Scan for the cell matching the given text and deliver its [x, y] coordinate at center. 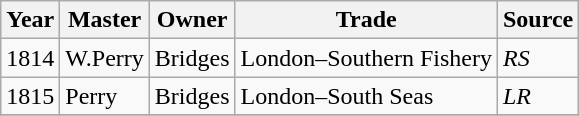
1814 [30, 58]
LR [538, 96]
W.Perry [105, 58]
Source [538, 20]
Trade [366, 20]
1815 [30, 96]
Master [105, 20]
Year [30, 20]
Perry [105, 96]
Owner [192, 20]
London–Southern Fishery [366, 58]
RS [538, 58]
London–South Seas [366, 96]
